Determine the [x, y] coordinate at the center of the cell enclosing the given text.  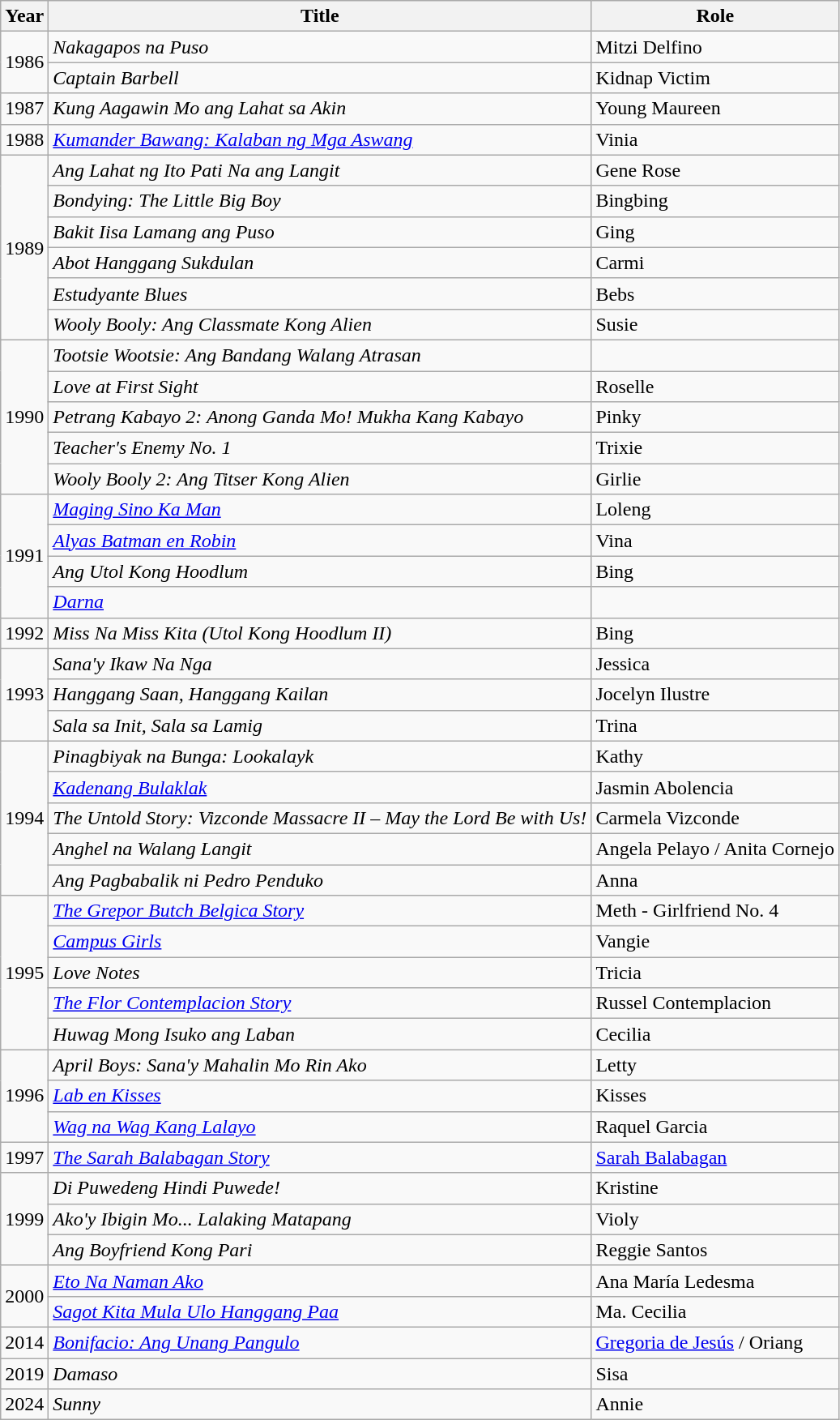
1991 [24, 556]
Petrang Kabayo 2: Anong Ganda Mo! Mukha Kang Kabayo [320, 417]
Cecilia [715, 1034]
Damaso [320, 1374]
Eto Na Naman Ako [320, 1281]
Annie [715, 1405]
Kumander Bawang: Kalaban ng Mga Aswang [320, 139]
1999 [24, 1219]
2000 [24, 1296]
Loleng [715, 510]
The Sarah Balabagan Story [320, 1157]
Ma. Cecilia [715, 1311]
2019 [24, 1374]
Title [320, 16]
Jocelyn Ilustre [715, 695]
Abot Hanggang Sukdulan [320, 263]
Vangie [715, 942]
Campus Girls [320, 942]
Teacher's Enemy No. 1 [320, 448]
Sala sa Init, Sala sa Lamig [320, 725]
Kidnap Victim [715, 78]
Anghel na Walang Langit [320, 849]
1992 [24, 633]
2024 [24, 1405]
2014 [24, 1342]
Kristine [715, 1188]
Carmi [715, 263]
Sisa [715, 1374]
Sagot Kita Mula Ulo Hanggang Paa [320, 1311]
Jessica [715, 664]
The Flor Contemplacion Story [320, 1003]
Trina [715, 725]
Tootsie Wootsie: Ang Bandang Walang Atrasan [320, 355]
Kisses [715, 1096]
Kung Aagawin Mo ang Lahat sa Akin [320, 109]
Love at First Sight [320, 387]
Sarah Balabagan [715, 1157]
1993 [24, 695]
Meth - Girlfriend No. 4 [715, 911]
Ang Boyfriend Kong Pari [320, 1250]
Wooly Booly 2: Ang Titser Kong Alien [320, 479]
Ging [715, 232]
April Boys: Sana'y Mahalin Mo Rin Ako [320, 1065]
Russel Contemplacion [715, 1003]
Ang Pagbabalik ni Pedro Penduko [320, 879]
Estudyante Blues [320, 293]
Nakagapos na Puso [320, 47]
Ang Utol Kong Hoodlum [320, 571]
Darna [320, 602]
Violy [715, 1219]
Lab en Kisses [320, 1096]
1989 [24, 247]
Bonifacio: Ang Unang Pangulo [320, 1342]
The Untold Story: Vizconde Massacre II – May the Lord Be with Us! [320, 818]
1994 [24, 818]
Girlie [715, 479]
Roselle [715, 387]
1987 [24, 109]
Ana María Ledesma [715, 1281]
Letty [715, 1065]
1986 [24, 62]
Kadenang Bulaklak [320, 787]
Angela Pelayo / Anita Cornejo [715, 849]
Bondying: The Little Big Boy [320, 201]
Love Notes [320, 973]
Bakit Iisa Lamang ang Puso [320, 232]
Hanggang Saan, Hanggang Kailan [320, 695]
1995 [24, 973]
Wooly Booly: Ang Classmate Kong Alien [320, 324]
Alyas Batman en Robin [320, 541]
Ang Lahat ng Ito Pati Na ang Langit [320, 170]
1996 [24, 1096]
The Grepor Butch Belgica Story [320, 911]
Raquel Garcia [715, 1127]
Susie [715, 324]
Sunny [320, 1405]
Vinia [715, 139]
Role [715, 16]
Pinagbiyak na Bunga: Lookalayk [320, 756]
Maging Sino Ka Man [320, 510]
Bebs [715, 293]
Huwag Mong Isuko ang Laban [320, 1034]
Vina [715, 541]
Jasmin Abolencia [715, 787]
Tricia [715, 973]
Carmela Vizconde [715, 818]
Ako'y Ibigin Mo... Lalaking Matapang [320, 1219]
1988 [24, 139]
Wag na Wag Kang Lalayo [320, 1127]
Miss Na Miss Kita (Utol Kong Hoodlum II) [320, 633]
Di Puwedeng Hindi Puwede! [320, 1188]
1997 [24, 1157]
Kathy [715, 756]
Trixie [715, 448]
Gregoria de Jesús / Oriang [715, 1342]
Captain Barbell [320, 78]
Mitzi Delfino [715, 47]
Bingbing [715, 201]
Year [24, 16]
Pinky [715, 417]
Reggie Santos [715, 1250]
Gene Rose [715, 170]
Anna [715, 879]
Sana'y Ikaw Na Nga [320, 664]
Young Maureen [715, 109]
1990 [24, 417]
